Capture the cell that displays the provided text and extract its (x, y) central coordinate. 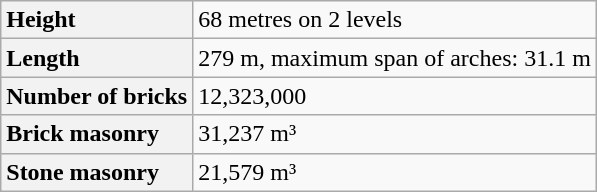
Brick masonry (97, 134)
Length (97, 58)
Height (97, 20)
31,237 m³ (395, 134)
12,323,000 (395, 96)
21,579 m³ (395, 172)
279 m, maximum span of arches: 31.1 m (395, 58)
Stone masonry (97, 172)
Number of bricks (97, 96)
68 metres on 2 levels (395, 20)
